For the text-containing cell, return its midpoint in (X, Y) coordinate format. 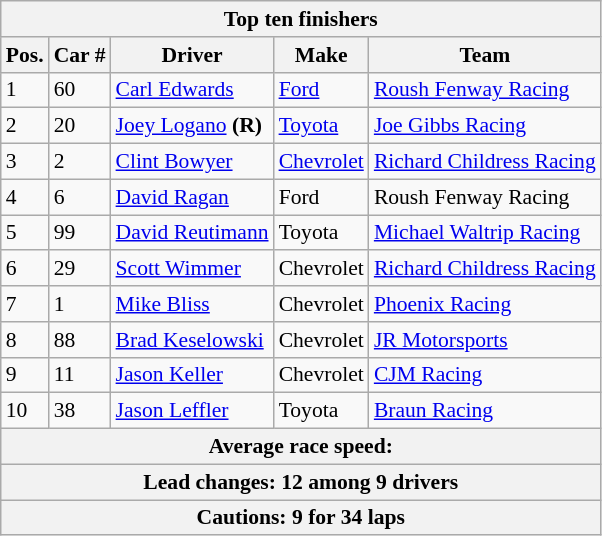
8 (25, 340)
Team (485, 55)
Brad Keselowski (192, 340)
Lead changes: 12 among 9 drivers (301, 482)
Joey Logano (R) (192, 126)
60 (80, 90)
5 (25, 233)
Phoenix Racing (485, 304)
Clint Bowyer (192, 162)
Jason Leffler (192, 411)
Make (322, 55)
Mike Bliss (192, 304)
Michael Waltrip Racing (485, 233)
7 (25, 304)
99 (80, 233)
David Reutimann (192, 233)
10 (25, 411)
David Ragan (192, 197)
Driver (192, 55)
4 (25, 197)
Cautions: 9 for 34 laps (301, 518)
Scott Wimmer (192, 269)
38 (80, 411)
CJM Racing (485, 375)
20 (80, 126)
3 (25, 162)
9 (25, 375)
29 (80, 269)
JR Motorsports (485, 340)
Top ten finishers (301, 19)
88 (80, 340)
Joe Gibbs Racing (485, 126)
11 (80, 375)
Braun Racing (485, 411)
Car # (80, 55)
Carl Edwards (192, 90)
Average race speed: (301, 447)
Jason Keller (192, 375)
Pos. (25, 55)
